Search for the cell housing the specified text and yield its [X, Y] center coordinate. 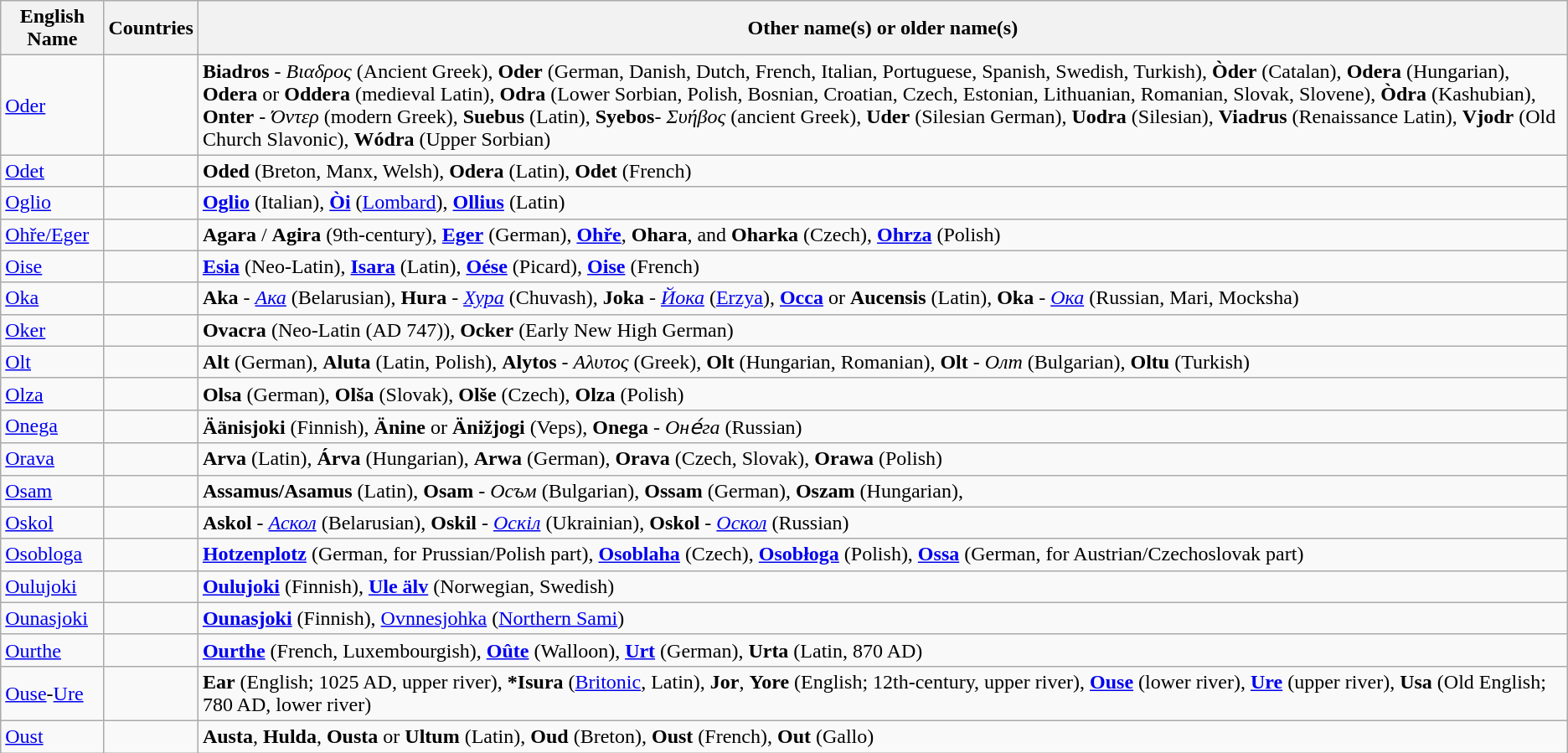
Oker [52, 330]
Äänisjoki (Finnish), Änine or Änižjogi (Veps), Onega - Оне́га (Russian) [883, 426]
Esia (Neo-Latin), Isara (Latin), Oése (Picard), Oise (French) [883, 266]
Olt [52, 362]
Oulujoki [52, 586]
Olza [52, 394]
Oise [52, 266]
Ohře/Eger [52, 235]
Oglio (Italian), Òi (Lombard), Ollius (Latin) [883, 203]
Assamus/Asamus (Latin), Osam - Осъм (Bulgarian), Ossam (German), Oszam (Hungarian), [883, 491]
Odet [52, 171]
Aka - Ака (Belarusian), Hura - Хура (Chuvash), Joka - Йока (Erzya), Occa or Aucensis (Latin), Oka - Ока (Russian, Mari, Mocksha) [883, 298]
Arva (Latin), Árva (Hungarian), Arwa (German), Orava (Czech, Slovak), Orawa (Polish) [883, 459]
Oded (Breton, Manx, Welsh), Odera (Latin), Odet (French) [883, 171]
Oka [52, 298]
Oder [52, 106]
Osam [52, 491]
Ourthe (French, Luxembourgish), Oûte (Walloon), Urt (German), Urta (Latin, 870 AD) [883, 650]
English Name [52, 28]
Askol - Аскол (Belarusian), Oskil - Оскіл (Ukrainian), Oskol - Оскол (Russian) [883, 523]
Oust [52, 736]
Hotzenplotz (German, for Prussian/Polish part), Osoblaha (Czech), Osobłoga (Polish), Ossa (German, for Austrian/Czechoslovak part) [883, 554]
Oulujoki (Finnish), Ule älv (Norwegian, Swedish) [883, 586]
Orava [52, 459]
Ounasjoki [52, 618]
Oskol [52, 523]
Oglio [52, 203]
Ourthe [52, 650]
Austa, Hulda, Ousta or Ultum (Latin), Oud (Breton), Oust (French), Out (Gallo) [883, 736]
Other name(s) or older name(s) [883, 28]
Ovacra (Neo-Latin (AD 747)), Ocker (Early New High German) [883, 330]
Osobloga [52, 554]
Alt (German), Aluta (Latin, Polish), Alytos - Αλυτος (Greek), Olt (Hungarian, Romanian), Olt - Олт (Bulgarian), Oltu (Turkish) [883, 362]
Countries [151, 28]
Ouse-Ure [52, 694]
Agara / Agira (9th-century), Eger (German), Ohře, Ohara, and Oharka (Czech), Ohrza (Polish) [883, 235]
Olsa (German), Olša (Slovak), Olše (Czech), Olza (Polish) [883, 394]
Ounasjoki (Finnish), Ovnnesjohka (Northern Sami) [883, 618]
Onega [52, 426]
